Output the [X, Y] coordinate of the center of the cell containing the given text.  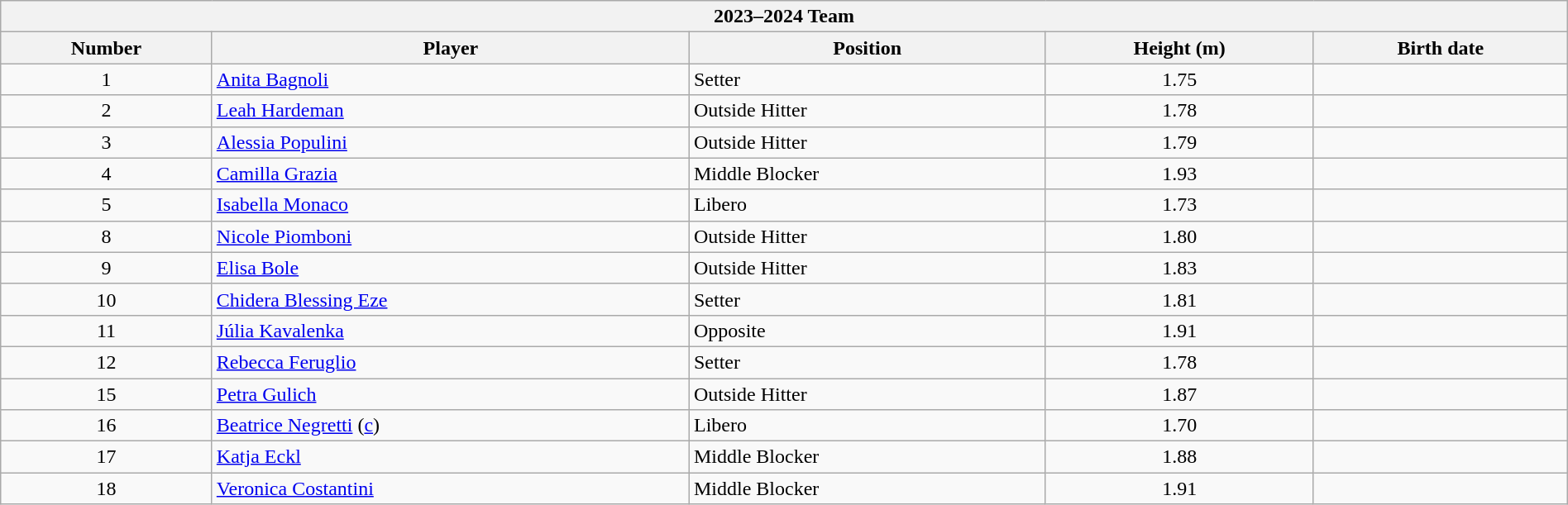
15 [107, 394]
Position [867, 48]
1.75 [1179, 79]
12 [107, 362]
Veronica Costantini [450, 488]
3 [107, 142]
5 [107, 205]
Rebecca Feruglio [450, 362]
11 [107, 331]
Number [107, 48]
Anita Bagnoli [450, 79]
Birth date [1441, 48]
Beatrice Negretti (c) [450, 426]
1.70 [1179, 426]
4 [107, 174]
18 [107, 488]
9 [107, 268]
10 [107, 299]
Alessia Populini [450, 142]
16 [107, 426]
8 [107, 236]
1.93 [1179, 174]
2023–2024 Team [784, 17]
1.87 [1179, 394]
17 [107, 457]
2 [107, 111]
Júlia Kavalenka [450, 331]
Height (m) [1179, 48]
Nicole Piomboni [450, 236]
Leah Hardeman [450, 111]
1.81 [1179, 299]
1 [107, 79]
Player [450, 48]
1.80 [1179, 236]
Opposite [867, 331]
Isabella Monaco [450, 205]
Elisa Bole [450, 268]
Chidera Blessing Eze [450, 299]
Camilla Grazia [450, 174]
1.73 [1179, 205]
1.79 [1179, 142]
Katja Eckl [450, 457]
1.83 [1179, 268]
1.88 [1179, 457]
Petra Gulich [450, 394]
